Pinpoint the cell where the given text exists, returning its [X, Y] midpoint coordinate. 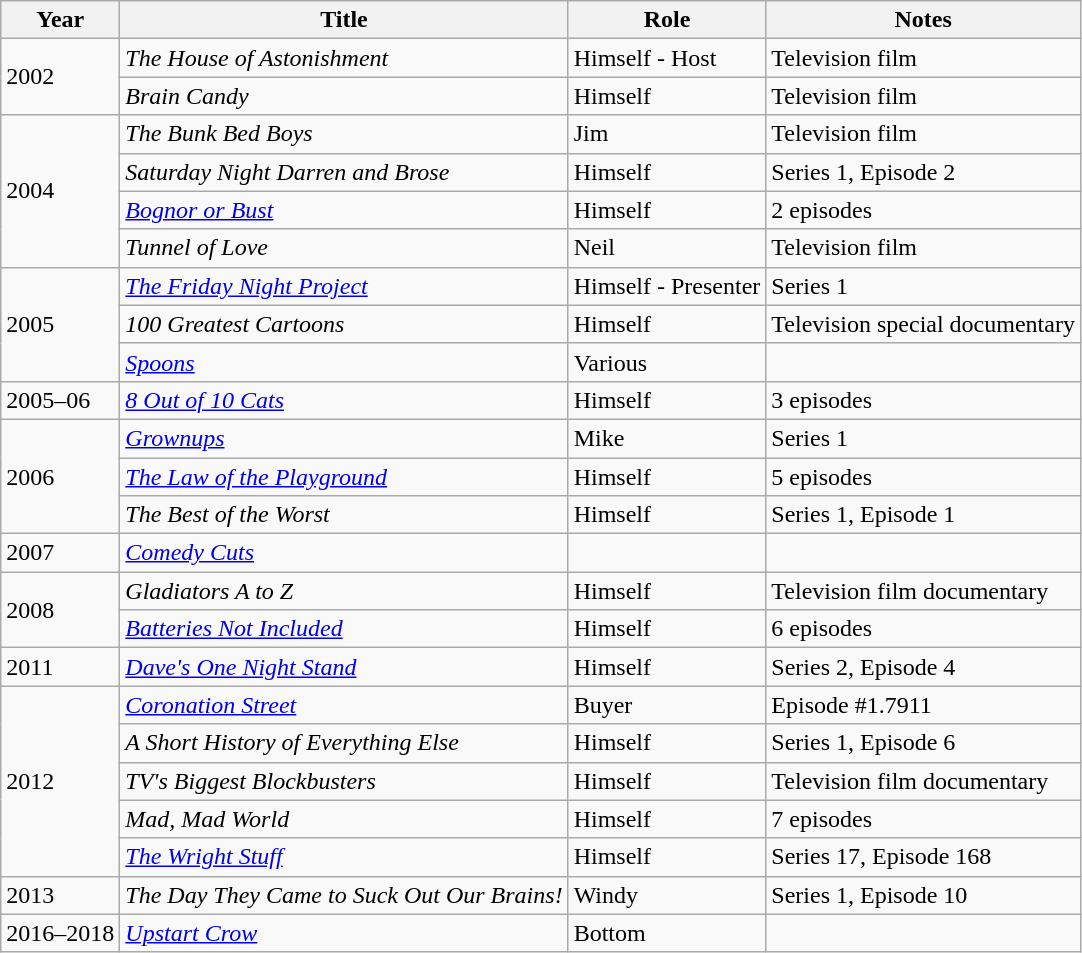
Series 17, Episode 168 [924, 857]
Upstart Crow [344, 933]
Saturday Night Darren and Brose [344, 172]
Neil [667, 248]
Dave's One Night Stand [344, 667]
7 episodes [924, 819]
The Wright Stuff [344, 857]
8 Out of 10 Cats [344, 400]
2016–2018 [60, 933]
Bottom [667, 933]
2 episodes [924, 210]
Himself - Host [667, 58]
The Friday Night Project [344, 286]
Series 1, Episode 2 [924, 172]
Series 2, Episode 4 [924, 667]
Mad, Mad World [344, 819]
Windy [667, 895]
Series 1, Episode 6 [924, 743]
TV's Biggest Blockbusters [344, 781]
Buyer [667, 705]
Role [667, 20]
6 episodes [924, 629]
2005 [60, 324]
2006 [60, 476]
Series 1, Episode 10 [924, 895]
Batteries Not Included [344, 629]
Brain Candy [344, 96]
Comedy Cuts [344, 553]
Year [60, 20]
Coronation Street [344, 705]
Spoons [344, 362]
2011 [60, 667]
5 episodes [924, 477]
Episode #1.7911 [924, 705]
2004 [60, 191]
2013 [60, 895]
2005–06 [60, 400]
Series 1, Episode 1 [924, 515]
Title [344, 20]
2002 [60, 77]
The Bunk Bed Boys [344, 134]
2007 [60, 553]
Mike [667, 438]
Grownups [344, 438]
The Day They Came to Suck Out Our Brains! [344, 895]
The Law of the Playground [344, 477]
2012 [60, 781]
Tunnel of Love [344, 248]
Himself - Presenter [667, 286]
Various [667, 362]
100 Greatest Cartoons [344, 324]
Notes [924, 20]
The Best of the Worst [344, 515]
Television special documentary [924, 324]
The House of Astonishment [344, 58]
2008 [60, 610]
Bognor or Bust [344, 210]
3 episodes [924, 400]
Gladiators A to Z [344, 591]
A Short History of Everything Else [344, 743]
Jim [667, 134]
